Detect which cell encompasses the target text, then output its [X, Y] center coordinate. 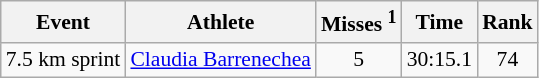
5 [359, 60]
Athlete [220, 22]
Misses 1 [359, 22]
Time [440, 22]
Rank [508, 22]
Claudia Barrenechea [220, 60]
30:15.1 [440, 60]
7.5 km sprint [64, 60]
74 [508, 60]
Event [64, 22]
